Provide the (X, Y) coordinate of the cell's center where the given text is located.  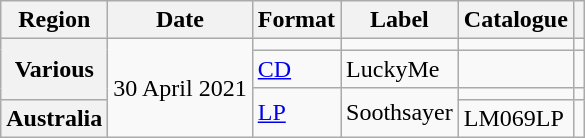
Soothsayer (400, 112)
Label (400, 20)
Catalogue (516, 20)
LuckyMe (400, 69)
Format (296, 20)
30 April 2021 (180, 88)
CD (296, 69)
Australia (54, 118)
Various (54, 69)
Date (180, 20)
LM069LP (516, 118)
LP (296, 112)
Region (54, 20)
